Locate the cell with the specified text and output its (x, y) center coordinate. 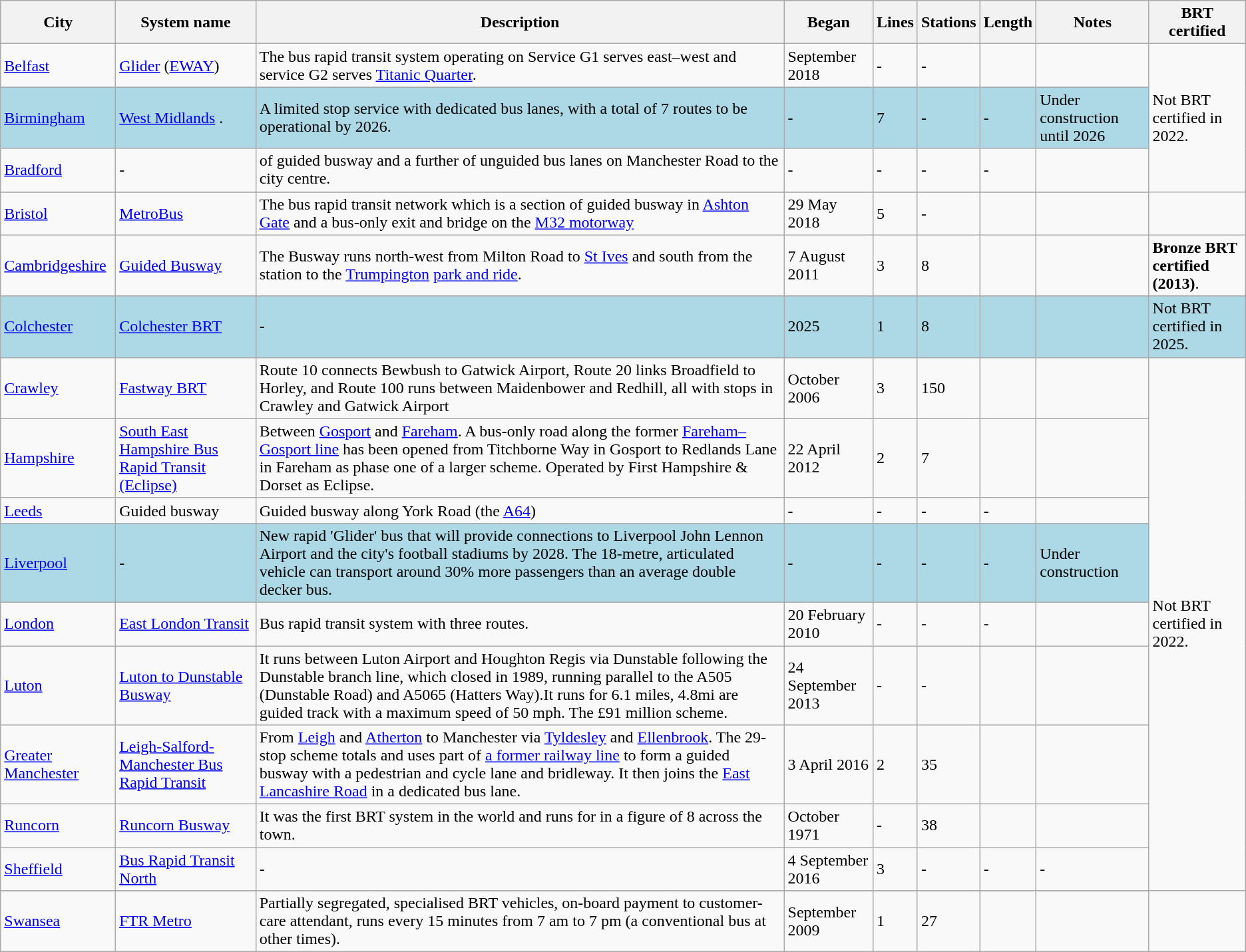
Greater Manchester (59, 765)
Luton (59, 685)
Crawley (59, 388)
Belfast (59, 65)
West Midlands . (186, 118)
Leeds (59, 510)
Lines (895, 23)
October 1971 (828, 826)
38 (948, 826)
The Busway runs north-west from Milton Road to St Ives and south from the station to the Trumpington park and ride. (520, 265)
Fastway BRT (186, 388)
South East Hampshire Bus Rapid Transit (Eclipse) (186, 458)
A limited stop service with dedicated bus lanes, with a total of 7 routes to be operational by 2026. (520, 118)
Guided busway (186, 510)
Guided Busway (186, 265)
Liverpool (59, 563)
Under construction (1093, 563)
Bradford (59, 170)
Glider (EWAY) (186, 65)
FTR Metro (186, 921)
22 April 2012 (828, 458)
20 February 2010 (828, 624)
October 2006 (828, 388)
Colchester (59, 327)
Notes (1093, 23)
Length (1008, 23)
Bus rapid transit system with three routes. (520, 624)
Runcorn (59, 826)
of guided busway and a further of unguided bus lanes on Manchester Road to the city centre. (520, 170)
Began (828, 23)
MetroBus (186, 213)
The bus rapid transit system operating on Service G1 serves east–west and service G2 serves Titanic Quarter. (520, 65)
5 (895, 213)
2025 (828, 327)
Description (520, 23)
35 (948, 765)
Birmingham (59, 118)
4 September 2016 (828, 869)
150 (948, 388)
24 September 2013 (828, 685)
7 August 2011 (828, 265)
Luton to Dunstable Busway (186, 685)
29 May 2018 (828, 213)
Guided busway along York Road (the A64) (520, 510)
Hampshire (59, 458)
Bronze BRT certified (2013). (1197, 265)
Swansea (59, 921)
Bristol (59, 213)
Sheffield (59, 869)
3 April 2016 (828, 765)
System name (186, 23)
27 (948, 921)
Runcorn Busway (186, 826)
Under construction until 2026 (1093, 118)
Not BRT certified in 2025. (1197, 327)
Stations (948, 23)
Cambridgeshire (59, 265)
East London Transit (186, 624)
BRT certified (1197, 23)
City (59, 23)
The bus rapid transit network which is a section of guided busway in Ashton Gate and a bus-only exit and bridge on the M32 motorway (520, 213)
Bus Rapid Transit North (186, 869)
September 2009 (828, 921)
Leigh-Salford-Manchester Bus Rapid Transit (186, 765)
September 2018 (828, 65)
Colchester BRT (186, 327)
It was the first BRT system in the world and runs for in a figure of 8 across the town. (520, 826)
London (59, 624)
